Scan for the cell matching the given text and deliver its [X, Y] coordinate at center. 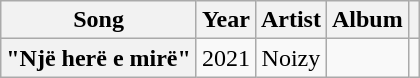
Album [367, 20]
"Një herë e mirë" [99, 58]
Noizy [290, 58]
2021 [226, 58]
Year [226, 20]
Song [99, 20]
Artist [290, 20]
